Provide the (X, Y) coordinate of the cell's center where the given text is located.  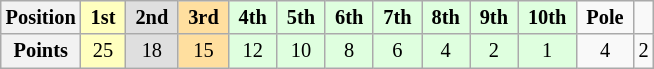
8th (446, 17)
12 (253, 51)
Position (41, 17)
1 (547, 51)
Points (41, 51)
1st (104, 17)
18 (152, 51)
6 (397, 51)
7th (397, 17)
4th (253, 17)
15 (203, 51)
3rd (203, 17)
10th (547, 17)
10 (301, 51)
25 (104, 51)
2nd (152, 17)
9th (494, 17)
8 (349, 51)
5th (301, 17)
6th (349, 17)
Pole (604, 17)
